Extract the (X, Y) coordinate from the center of the cell holding the provided text.  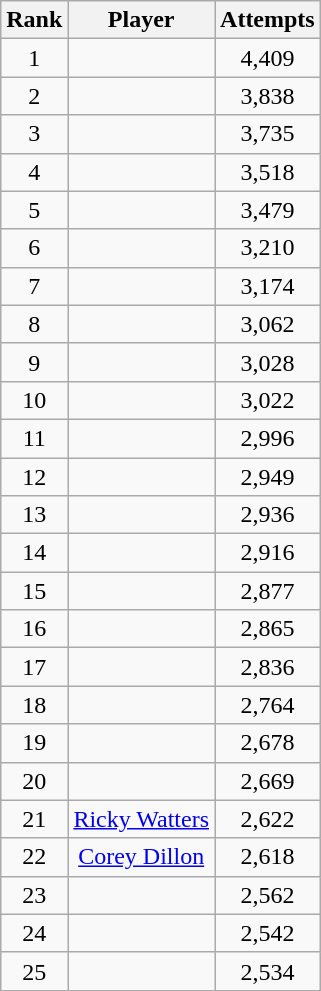
17 (34, 667)
6 (34, 248)
23 (34, 895)
2,669 (268, 781)
2,936 (268, 515)
3,174 (268, 286)
2,949 (268, 477)
2,836 (268, 667)
15 (34, 591)
4 (34, 172)
4,409 (268, 58)
2,562 (268, 895)
2,618 (268, 857)
24 (34, 933)
3,062 (268, 324)
13 (34, 515)
2,764 (268, 705)
2,622 (268, 819)
21 (34, 819)
2,996 (268, 438)
2,916 (268, 553)
Ricky Watters (142, 819)
2,542 (268, 933)
3,735 (268, 134)
3,022 (268, 400)
2,877 (268, 591)
3,210 (268, 248)
9 (34, 362)
3 (34, 134)
2,865 (268, 629)
Rank (34, 20)
11 (34, 438)
14 (34, 553)
19 (34, 743)
Attempts (268, 20)
3,028 (268, 362)
12 (34, 477)
3,479 (268, 210)
8 (34, 324)
18 (34, 705)
10 (34, 400)
3,518 (268, 172)
25 (34, 971)
5 (34, 210)
7 (34, 286)
Corey Dillon (142, 857)
2,678 (268, 743)
2 (34, 96)
3,838 (268, 96)
16 (34, 629)
20 (34, 781)
1 (34, 58)
22 (34, 857)
2,534 (268, 971)
Player (142, 20)
